Capture the cell that displays the provided text and extract its [x, y] central coordinate. 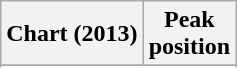
Chart (2013) [72, 34]
Peakposition [189, 34]
